Output the (x, y) coordinate of the center of the cell containing the given text.  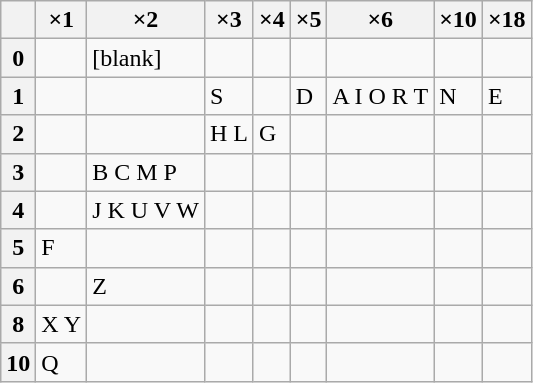
2 (18, 134)
[blank] (146, 58)
N (458, 96)
8 (18, 324)
H L (228, 134)
10 (18, 362)
A I O R T (380, 96)
4 (18, 210)
Q (62, 362)
3 (18, 172)
0 (18, 58)
×2 (146, 20)
6 (18, 286)
B C M P (146, 172)
5 (18, 248)
×4 (272, 20)
G (272, 134)
×6 (380, 20)
×18 (506, 20)
E (506, 96)
×3 (228, 20)
Z (146, 286)
S (228, 96)
×10 (458, 20)
X Y (62, 324)
D (308, 96)
J K U V W (146, 210)
×1 (62, 20)
×5 (308, 20)
F (62, 248)
1 (18, 96)
